Return the (x, y) coordinate for the center point of the cell that contains the specified text.  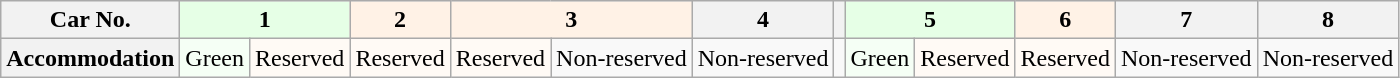
Car No. (90, 20)
7 (1186, 20)
6 (1065, 20)
1 (265, 20)
2 (400, 20)
4 (763, 20)
Accommodation (90, 58)
3 (571, 20)
8 (1328, 20)
5 (930, 20)
